Pinpoint the cell where the given text exists, returning its (X, Y) midpoint coordinate. 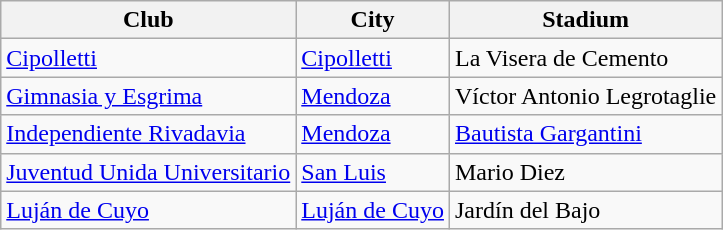
Víctor Antonio Legrotaglie (585, 96)
Jardín del Bajo (585, 210)
City (373, 20)
Bautista Gargantini (585, 134)
Independiente Rivadavia (148, 134)
Juventud Unida Universitario (148, 172)
Club (148, 20)
La Visera de Cemento (585, 58)
San Luis (373, 172)
Stadium (585, 20)
Mario Diez (585, 172)
Gimnasia y Esgrima (148, 96)
